Detect which cell encompasses the target text, then output its [x, y] center coordinate. 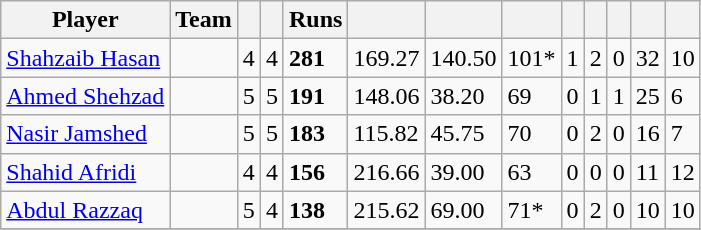
Runs [315, 20]
183 [315, 134]
169.27 [386, 58]
138 [315, 210]
Nasir Jamshed [86, 134]
45.75 [464, 134]
Abdul Razzaq [86, 210]
191 [315, 96]
148.06 [386, 96]
71* [532, 210]
156 [315, 172]
281 [315, 58]
216.66 [386, 172]
70 [532, 134]
Player [86, 20]
38.20 [464, 96]
16 [648, 134]
215.62 [386, 210]
12 [682, 172]
39.00 [464, 172]
69 [532, 96]
101* [532, 58]
Shahid Afridi [86, 172]
Ahmed Shehzad [86, 96]
140.50 [464, 58]
63 [532, 172]
6 [682, 96]
69.00 [464, 210]
Shahzaib Hasan [86, 58]
11 [648, 172]
115.82 [386, 134]
7 [682, 134]
Team [204, 20]
32 [648, 58]
25 [648, 96]
